For the text-containing cell, return its midpoint in [x, y] coordinate format. 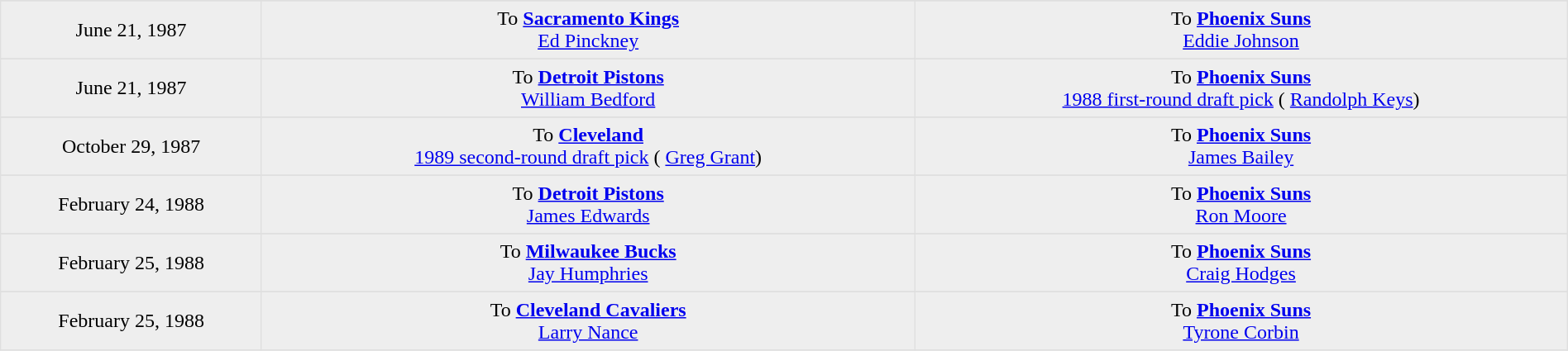
To Phoenix Suns1988 first-round draft pick ( Randolph Keys) [1241, 88]
To Cleveland1989 second-round draft pick ( Greg Grant) [587, 146]
To Sacramento Kings Ed Pinckney [587, 30]
To Detroit Pistons James Edwards [587, 204]
To Cleveland Cavaliers Larry Nance [587, 320]
To Phoenix Suns Ron Moore [1241, 204]
To Detroit Pistons William Bedford [587, 88]
To Phoenix Suns James Bailey [1241, 146]
To Phoenix Suns Eddie Johnson [1241, 30]
To Phoenix Suns Craig Hodges [1241, 263]
To Phoenix Suns Tyrone Corbin [1241, 320]
October 29, 1987 [131, 146]
February 24, 1988 [131, 204]
To Milwaukee Bucks Jay Humphries [587, 263]
